Determine the [x, y] coordinate at the center of the cell enclosing the given text.  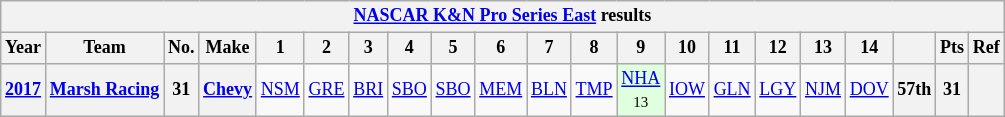
Pts [952, 48]
12 [778, 48]
TMP [594, 90]
NASCAR K&N Pro Series East results [502, 16]
8 [594, 48]
10 [688, 48]
No. [182, 48]
6 [501, 48]
GLN [732, 90]
NHA13 [641, 90]
57th [914, 90]
DOV [869, 90]
BLN [550, 90]
Team [104, 48]
Make [228, 48]
7 [550, 48]
4 [410, 48]
3 [368, 48]
Ref [986, 48]
1 [280, 48]
MEM [501, 90]
Year [24, 48]
GRE [326, 90]
13 [824, 48]
5 [453, 48]
BRI [368, 90]
LGY [778, 90]
14 [869, 48]
NJM [824, 90]
Marsh Racing [104, 90]
IOW [688, 90]
NSM [280, 90]
2017 [24, 90]
11 [732, 48]
Chevy [228, 90]
9 [641, 48]
2 [326, 48]
